Output the [x, y] coordinate of the center of the cell containing the given text.  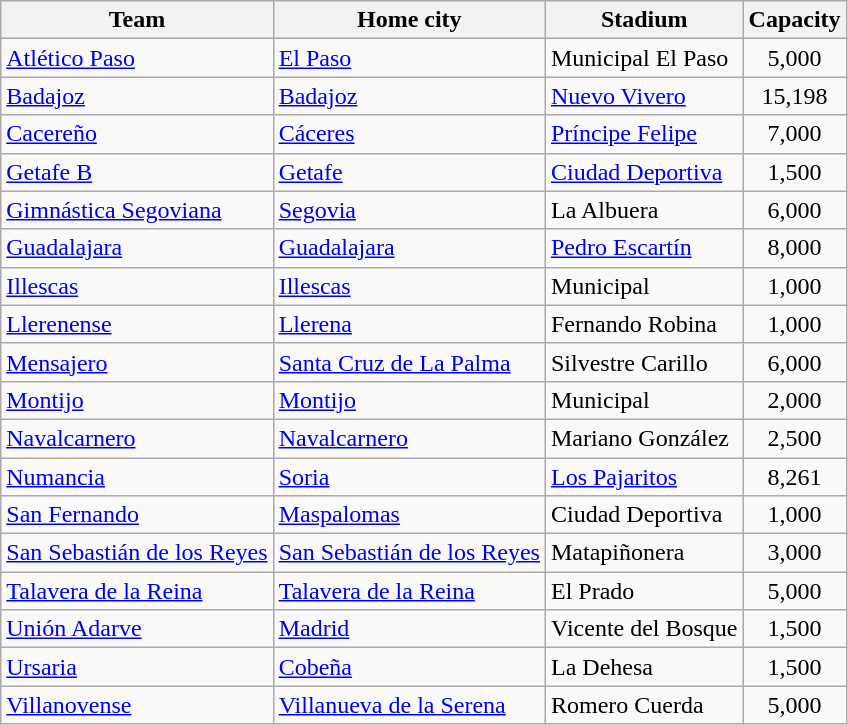
Fernando Robina [644, 324]
Gimnástica Segoviana [137, 210]
Stadium [644, 20]
8,000 [794, 248]
Matapiñonera [644, 553]
Silvestre Carillo [644, 362]
Home city [409, 20]
8,261 [794, 477]
Llerenense [137, 324]
2,500 [794, 438]
7,000 [794, 134]
3,000 [794, 553]
Romero Cuerda [644, 705]
Pedro Escartín [644, 248]
El Paso [409, 58]
Villanovense [137, 705]
Llerena [409, 324]
Ursaria [137, 667]
Cobeña [409, 667]
La Albuera [644, 210]
Municipal El Paso [644, 58]
Mariano González [644, 438]
Soria [409, 477]
15,198 [794, 96]
Getafe [409, 172]
La Dehesa [644, 667]
Los Pajaritos [644, 477]
Getafe B [137, 172]
San Fernando [137, 515]
Villanueva de la Serena [409, 705]
Cacereño [137, 134]
Príncipe Felipe [644, 134]
Madrid [409, 629]
Team [137, 20]
Nuevo Vivero [644, 96]
Numancia [137, 477]
Vicente del Bosque [644, 629]
Santa Cruz de La Palma [409, 362]
Maspalomas [409, 515]
Mensajero [137, 362]
Atlético Paso [137, 58]
Segovia [409, 210]
Capacity [794, 20]
2,000 [794, 400]
Cáceres [409, 134]
Unión Adarve [137, 629]
El Prado [644, 591]
